Output the [x, y] coordinate of the center of the cell containing the given text.  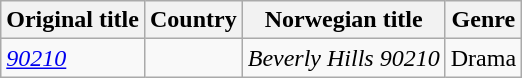
Genre [483, 20]
Drama [483, 58]
Beverly Hills 90210 [344, 58]
Country [193, 20]
Original title [73, 20]
Norwegian title [344, 20]
90210 [73, 58]
